Return [x, y] of the center of cell containing provided text 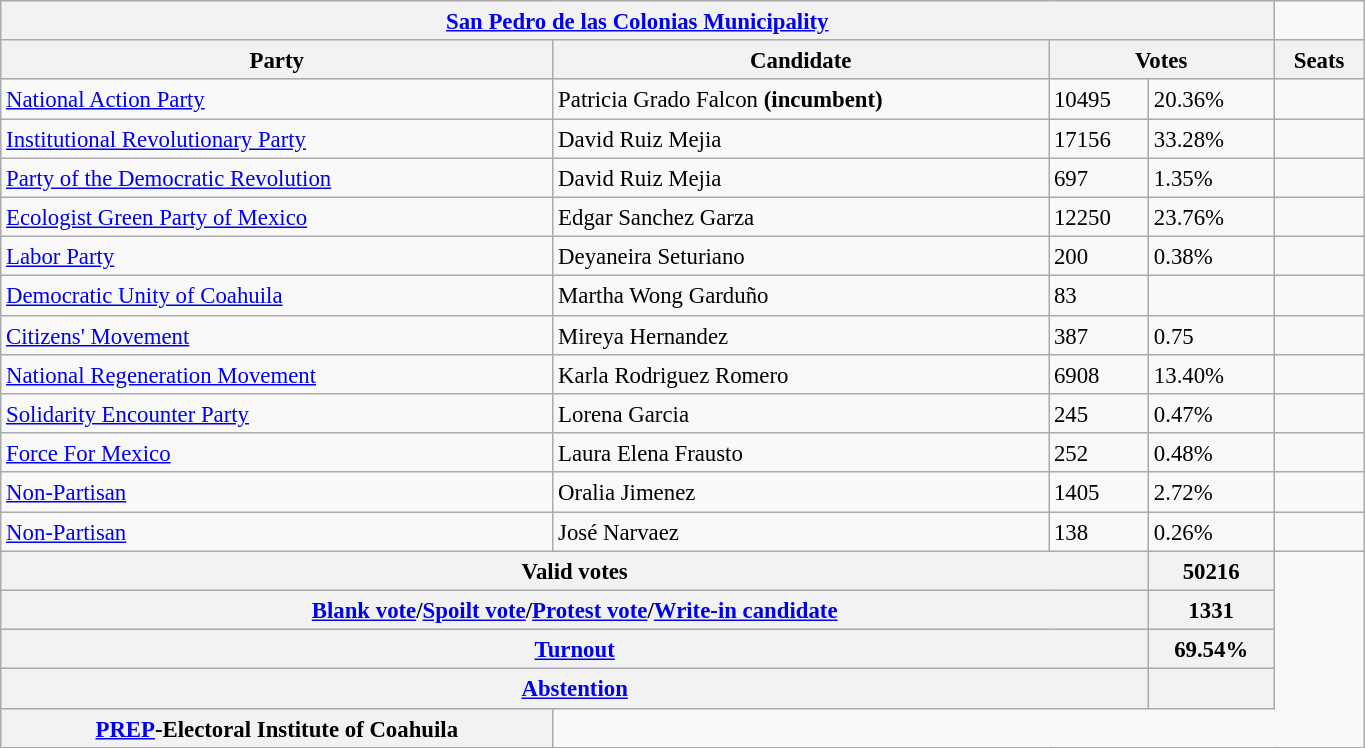
0.47% [1212, 414]
200 [1099, 256]
Ecologist Green Party of Mexico [277, 216]
Force For Mexico [277, 452]
Mireya Hernandez [801, 334]
Candidate [801, 60]
33.28% [1212, 138]
10495 [1099, 100]
1331 [1212, 610]
Deyaneira Seturiano [801, 256]
Lorena Garcia [801, 414]
Solidarity Encounter Party [277, 414]
245 [1099, 414]
National Action Party [277, 100]
387 [1099, 334]
Labor Party [277, 256]
Laura Elena Frausto [801, 452]
1.35% [1212, 178]
Oralia Jimenez [801, 492]
17156 [1099, 138]
Karla Rodriguez Romero [801, 374]
PREP-Electoral Institute of Coahuila [277, 728]
12250 [1099, 216]
0.26% [1212, 532]
138 [1099, 532]
697 [1099, 178]
Seats [1320, 60]
Party [277, 60]
2.72% [1212, 492]
83 [1099, 296]
252 [1099, 452]
San Pedro de las Colonias Municipality [638, 20]
50216 [1212, 570]
Votes [1162, 60]
0.38% [1212, 256]
6908 [1099, 374]
Party of the Democratic Revolution [277, 178]
José Narvaez [801, 532]
Abstention [575, 688]
Blank vote/Spoilt vote/Protest vote/Write-in candidate [575, 610]
69.54% [1212, 650]
1405 [1099, 492]
Citizens' Movement [277, 334]
23.76% [1212, 216]
Institutional Revolutionary Party [277, 138]
National Regeneration Movement [277, 374]
0.48% [1212, 452]
20.36% [1212, 100]
0.75 [1212, 334]
Patricia Grado Falcon (incumbent) [801, 100]
Valid votes [575, 570]
Democratic Unity of Coahuila [277, 296]
13.40% [1212, 374]
Martha Wong Garduño [801, 296]
Edgar Sanchez Garza [801, 216]
Turnout [575, 650]
